Find where the given text appears and provide that cell's center as [x, y] coordinate. 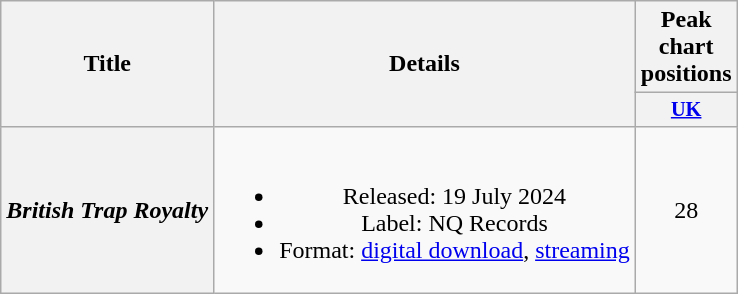
Details [425, 64]
Peak chart positions [686, 47]
Title [108, 64]
British Trap Royalty [108, 210]
UK [686, 110]
Released: 19 July 2024Label: NQ RecordsFormat: digital download, streaming [425, 210]
28 [686, 210]
